Search for the cell housing the specified text and yield its [X, Y] center coordinate. 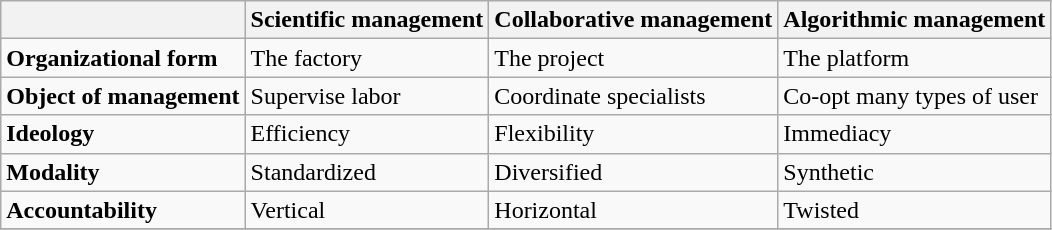
The project [634, 58]
Scientific management [367, 20]
Vertical [367, 210]
Co-opt many types of user [914, 96]
Coordinate specialists [634, 96]
Twisted [914, 210]
Modality [123, 172]
Algorithmic management [914, 20]
Object of management [123, 96]
Flexibility [634, 134]
Collaborative management [634, 20]
Horizontal [634, 210]
Ideology [123, 134]
Standardized [367, 172]
Efficiency [367, 134]
The factory [367, 58]
The platform [914, 58]
Accountability [123, 210]
Diversified [634, 172]
Organizational form [123, 58]
Immediacy [914, 134]
Supervise labor [367, 96]
Synthetic [914, 172]
